Output the [x, y] coordinate of the center of the cell containing the given text.  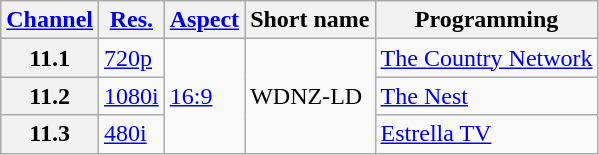
The Country Network [486, 58]
1080i [132, 96]
Res. [132, 20]
Channel [50, 20]
The Nest [486, 96]
16:9 [204, 96]
Aspect [204, 20]
WDNZ-LD [310, 96]
Estrella TV [486, 134]
720p [132, 58]
11.1 [50, 58]
Programming [486, 20]
Short name [310, 20]
11.2 [50, 96]
11.3 [50, 134]
480i [132, 134]
